Extract the (x, y) coordinate from the center of the cell holding the provided text.  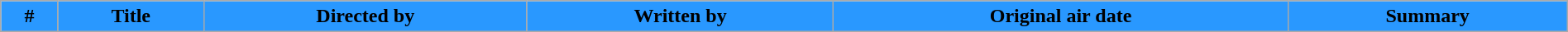
Summary (1427, 16)
Original air date (1060, 16)
# (30, 16)
Written by (680, 16)
Directed by (366, 16)
Title (131, 16)
